Extract the (x, y) coordinate from the center of the cell holding the provided text.  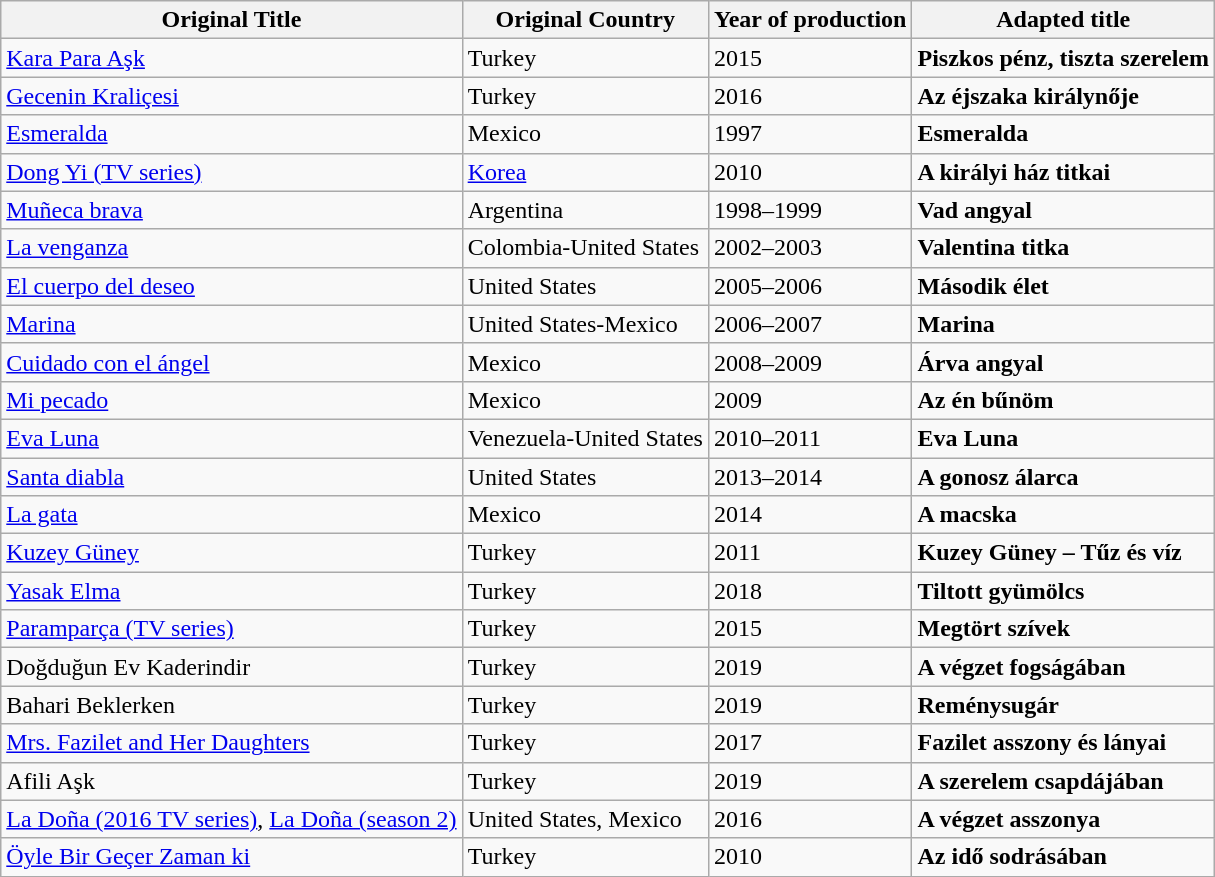
Árva angyal (1064, 362)
A végzet fogságában (1064, 667)
Colombia-United States (585, 248)
La Doña (2016 TV series), La Doña (season 2) (232, 819)
Venezuela-United States (585, 438)
2002–2003 (810, 248)
Argentina (585, 210)
Muñeca brava (232, 210)
A gonosz álarca (1064, 477)
Valentina titka (1064, 248)
Afili Aşk (232, 781)
A macska (1064, 515)
Gecenin Kraliçesi (232, 96)
A szerelem csapdájában (1064, 781)
Mrs. Fazilet and Her Daughters (232, 743)
Tiltott gyümölcs (1064, 591)
Paramparça (TV series) (232, 629)
El cuerpo del deseo (232, 286)
Bahari Beklerken (232, 705)
Az én bűnöm (1064, 400)
2005–2006 (810, 286)
2008–2009 (810, 362)
2014 (810, 515)
Megtört szívek (1064, 629)
Doğduğun Ev Kaderindir (232, 667)
Santa diabla (232, 477)
Cuidado con el ángel (232, 362)
Reménysugár (1064, 705)
2013–2014 (810, 477)
Az idő sodrásában (1064, 857)
La gata (232, 515)
2006–2007 (810, 324)
2018 (810, 591)
Kara Para Aşk (232, 58)
A végzet asszonya (1064, 819)
Year of production (810, 20)
Original Country (585, 20)
Dong Yi (TV series) (232, 172)
1998–1999 (810, 210)
2010–2011 (810, 438)
Öyle Bir Geçer Zaman ki (232, 857)
Második élet (1064, 286)
Original Title (232, 20)
1997 (810, 134)
Korea (585, 172)
Fazilet asszony és lányai (1064, 743)
Piszkos pénz, tiszta szerelem (1064, 58)
United States-Mexico (585, 324)
2017 (810, 743)
Adapted title (1064, 20)
Kuzey Güney (232, 553)
2011 (810, 553)
United States, Mexico (585, 819)
Yasak Elma (232, 591)
Az éjszaka királynője (1064, 96)
2009 (810, 400)
La venganza (232, 248)
A királyi ház titkai (1064, 172)
Mi pecado (232, 400)
Vad angyal (1064, 210)
Kuzey Güney – Tűz és víz (1064, 553)
